Detect which cell encompasses the target text, then output its [x, y] center coordinate. 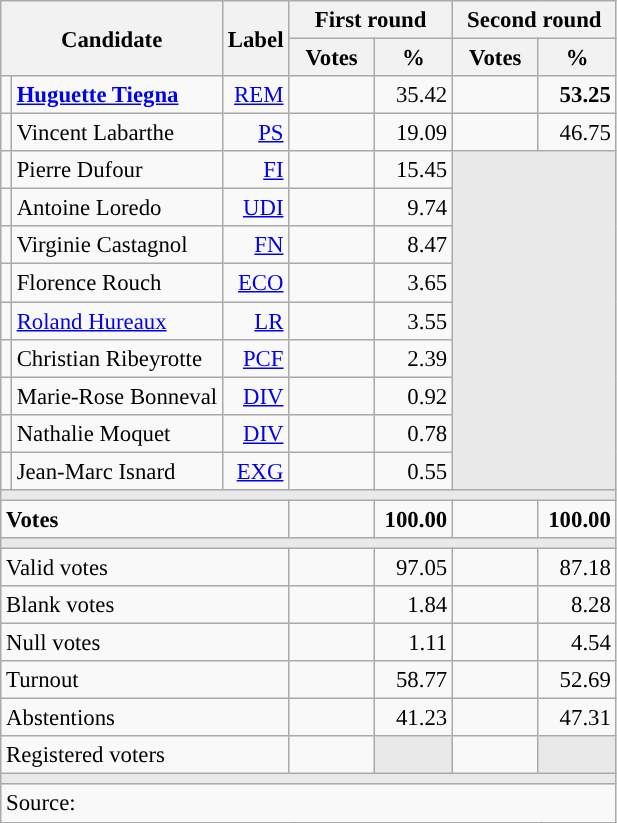
Marie-Rose Bonneval [116, 396]
Florence Rouch [116, 283]
Second round [534, 20]
Antoine Loredo [116, 208]
REM [255, 95]
Registered voters [145, 755]
PCF [255, 358]
FI [255, 170]
0.92 [413, 396]
Nathalie Moquet [116, 433]
Valid votes [145, 567]
Christian Ribeyrotte [116, 358]
3.65 [413, 283]
4.54 [577, 643]
47.31 [577, 718]
15.45 [413, 170]
9.74 [413, 208]
Candidate [112, 38]
FN [255, 245]
87.18 [577, 567]
8.28 [577, 605]
41.23 [413, 718]
ECO [255, 283]
Blank votes [145, 605]
52.69 [577, 680]
58.77 [413, 680]
97.05 [413, 567]
Source: [308, 804]
Jean-Marc Isnard [116, 471]
Huguette Tiegna [116, 95]
LR [255, 321]
EXG [255, 471]
Turnout [145, 680]
35.42 [413, 95]
1.84 [413, 605]
19.09 [413, 133]
UDI [255, 208]
Virginie Castagnol [116, 245]
PS [255, 133]
Pierre Dufour [116, 170]
Label [255, 38]
0.55 [413, 471]
8.47 [413, 245]
46.75 [577, 133]
53.25 [577, 95]
First round [371, 20]
2.39 [413, 358]
0.78 [413, 433]
Vincent Labarthe [116, 133]
Roland Hureaux [116, 321]
3.55 [413, 321]
Null votes [145, 643]
Abstentions [145, 718]
1.11 [413, 643]
